Search for the cell housing the specified text and yield its (x, y) center coordinate. 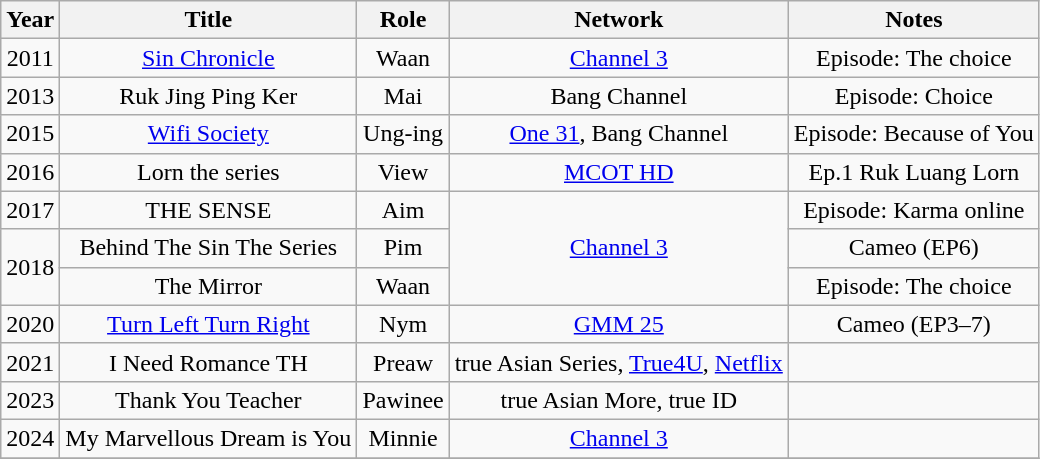
Episode: Because of You (914, 134)
GMM 25 (618, 324)
Wifi Society (208, 134)
Aim (403, 210)
One 31, Bang Channel (618, 134)
2018 (30, 267)
2020 (30, 324)
Preaw (403, 362)
Thank You Teacher (208, 400)
Bang Channel (618, 96)
Ung-ing (403, 134)
2023 (30, 400)
2011 (30, 58)
Turn Left Turn Right (208, 324)
I Need Romance TH (208, 362)
THE SENSE (208, 210)
Role (403, 20)
Ruk Jing Ping Ker (208, 96)
View (403, 172)
2024 (30, 438)
2013 (30, 96)
Pawinee (403, 400)
Minnie (403, 438)
Pim (403, 248)
2017 (30, 210)
Episode: Karma online (914, 210)
Lorn the series (208, 172)
Sin Chronicle (208, 58)
Title (208, 20)
Cameo (EP6) (914, 248)
true Asian Series, True4U, Netflix (618, 362)
2016 (30, 172)
Network (618, 20)
Year (30, 20)
Ep.1 Ruk Luang Lorn (914, 172)
true Asian More, true ID (618, 400)
Behind The Sin The Series (208, 248)
The Mirror (208, 286)
Mai (403, 96)
2015 (30, 134)
Episode: Choice (914, 96)
My Marvellous Dream is You (208, 438)
Cameo (EP3–7) (914, 324)
Notes (914, 20)
MCOT HD (618, 172)
2021 (30, 362)
Nym (403, 324)
